Find where the given text appears and provide that cell's center as (X, Y) coordinate. 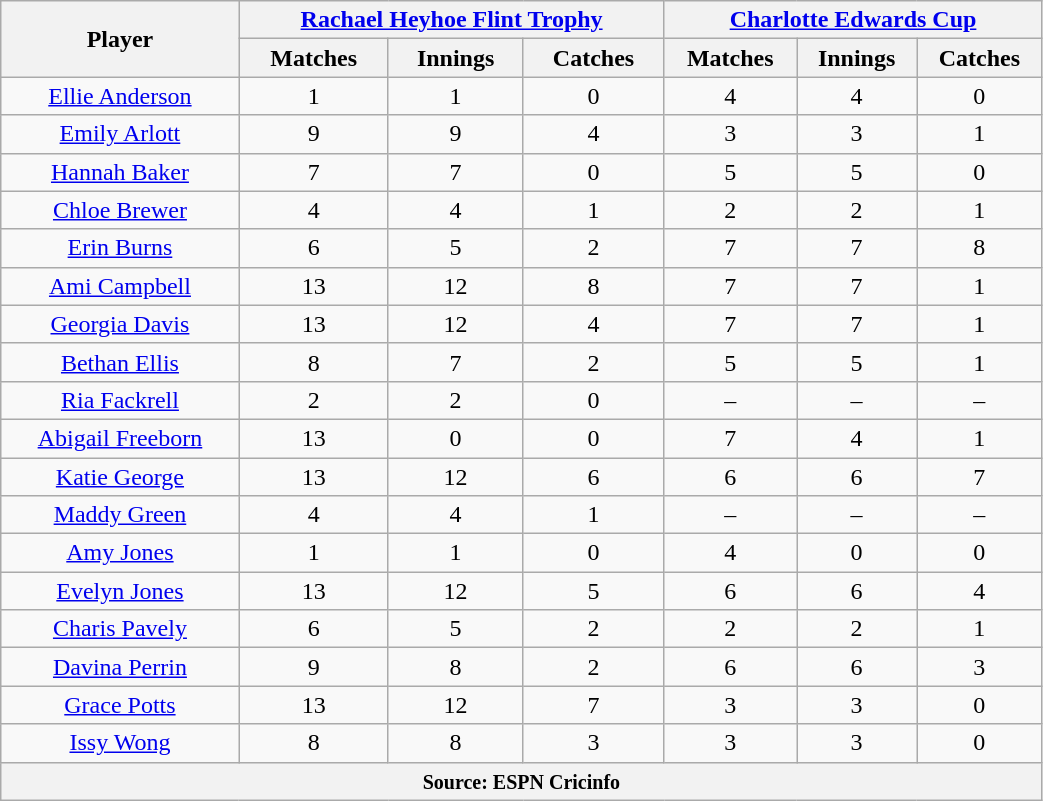
Ria Fackrell (120, 400)
Ellie Anderson (120, 96)
Bethan Ellis (120, 362)
Rachael Heyhoe Flint Trophy (452, 20)
Davina Perrin (120, 667)
Maddy Green (120, 515)
Chloe Brewer (120, 210)
Grace Potts (120, 705)
Abigail Freeborn (120, 438)
Charis Pavely (120, 629)
Evelyn Jones (120, 591)
Player (120, 39)
Amy Jones (120, 553)
Georgia Davis (120, 324)
Source: ESPN Cricinfo (522, 781)
Hannah Baker (120, 172)
Charlotte Edwards Cup (853, 20)
Ami Campbell (120, 286)
Issy Wong (120, 743)
Emily Arlott (120, 134)
Erin Burns (120, 248)
Katie George (120, 477)
